Identify which cell holds the provided text, then report its [X, Y] central coordinate. 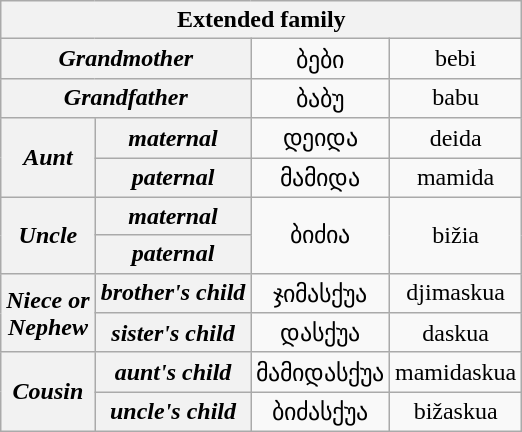
დასქუა [320, 333]
Uncle [48, 235]
ბიძასქუა [320, 412]
djimaskua [455, 293]
Extended family [262, 20]
daskua [455, 333]
მამიდა [320, 178]
ჯიმასქუა [320, 293]
sister's child [173, 333]
bižia [455, 235]
მამიდასქუა [320, 372]
Niece orNephew [48, 312]
ბაბუ [320, 98]
Grandmother [126, 59]
Cousin [48, 392]
bižaskua [455, 412]
uncle's child [173, 412]
aunt's child [173, 372]
ბები [320, 59]
დეიდა [320, 138]
brother's child [173, 293]
Grandfather [126, 98]
babu [455, 98]
bebi [455, 59]
ბიძია [320, 235]
mamida [455, 178]
mamidaskua [455, 372]
deida [455, 138]
Aunt [48, 158]
